Provide the [X, Y] coordinate of the cell's center where the given text is located.  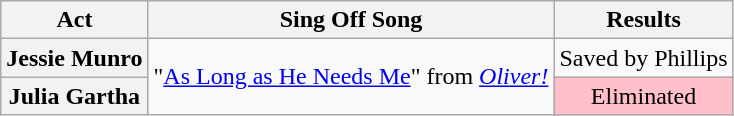
Saved by Phillips [644, 58]
Eliminated [644, 96]
"As Long as He Needs Me" from Oliver! [351, 77]
Act [74, 20]
Results [644, 20]
Sing Off Song [351, 20]
Julia Gartha [74, 96]
Jessie Munro [74, 58]
